Locate the cell with the specified text and output its (x, y) center coordinate. 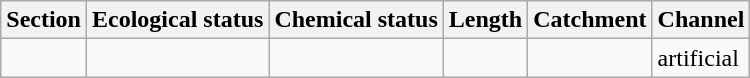
Catchment (590, 20)
Chemical status (356, 20)
Ecological status (177, 20)
Length (485, 20)
Channel (701, 20)
artificial (701, 58)
Section (44, 20)
